Scan for the cell matching the given text and deliver its (X, Y) coordinate at center. 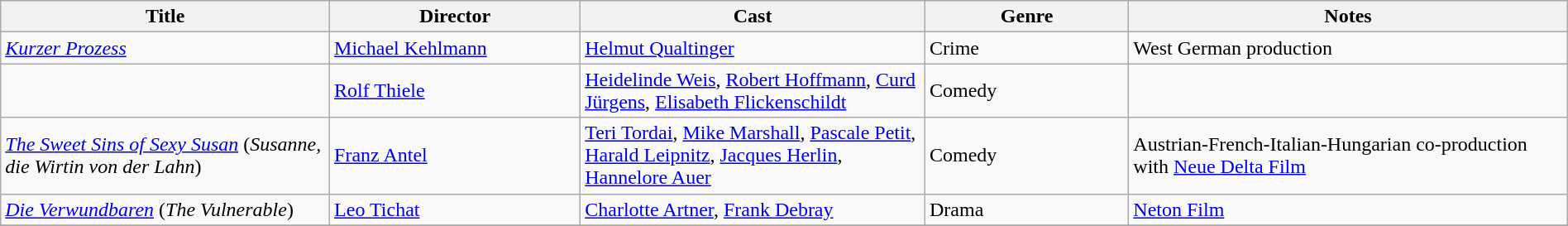
Austrian-French-Italian-Hungarian co-production with Neue Delta Film (1348, 156)
Charlotte Artner, Frank Debray (753, 209)
Leo Tichat (455, 209)
Helmut Qualtinger (753, 48)
Director (455, 17)
Neton Film (1348, 209)
Genre (1026, 17)
Crime (1026, 48)
Teri Tordai, Mike Marshall, Pascale Petit, Harald Leipnitz, Jacques Herlin, Hannelore Auer (753, 156)
Title (165, 17)
Heidelinde Weis, Robert Hoffmann, Curd Jürgens, Elisabeth Flickenschildt (753, 91)
Die Verwundbaren (The Vulnerable) (165, 209)
Michael Kehlmann (455, 48)
Cast (753, 17)
Franz Antel (455, 156)
West German production (1348, 48)
Rolf Thiele (455, 91)
The Sweet Sins of Sexy Susan (Susanne, die Wirtin von der Lahn) (165, 156)
Drama (1026, 209)
Kurzer Prozess (165, 48)
Notes (1348, 17)
